Detect which cell encompasses the target text, then output its [X, Y] center coordinate. 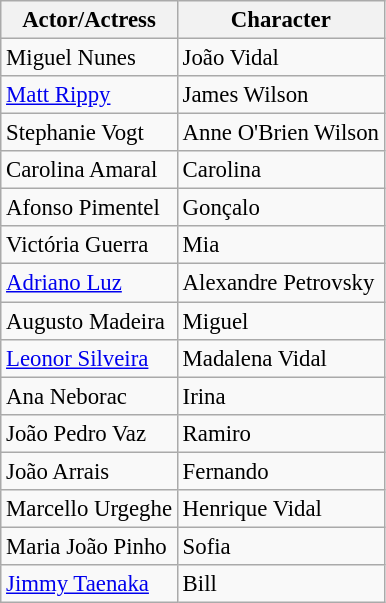
Stephanie Vogt [90, 133]
Augusto Madeira [90, 321]
Mia [280, 245]
Matt Rippy [90, 95]
João Vidal [280, 58]
Alexandre Petrovsky [280, 283]
Jimmy Taenaka [90, 584]
Miguel Nunes [90, 58]
James Wilson [280, 95]
Carolina Amaral [90, 170]
Adriano Luz [90, 283]
Gonçalo [280, 208]
Victória Guerra [90, 245]
Irina [280, 396]
Leonor Silveira [90, 358]
Miguel [280, 321]
Bill [280, 584]
Anne O'Brien Wilson [280, 133]
Actor/Actress [90, 20]
Carolina [280, 170]
Sofia [280, 546]
Character [280, 20]
João Arrais [90, 471]
Henrique Vidal [280, 509]
Fernando [280, 471]
João Pedro Vaz [90, 433]
Marcello Urgeghe [90, 509]
Afonso Pimentel [90, 208]
Madalena Vidal [280, 358]
Ana Neborac [90, 396]
Ramiro [280, 433]
Maria João Pinho [90, 546]
